Locate the cell with the specified text and output its [x, y] center coordinate. 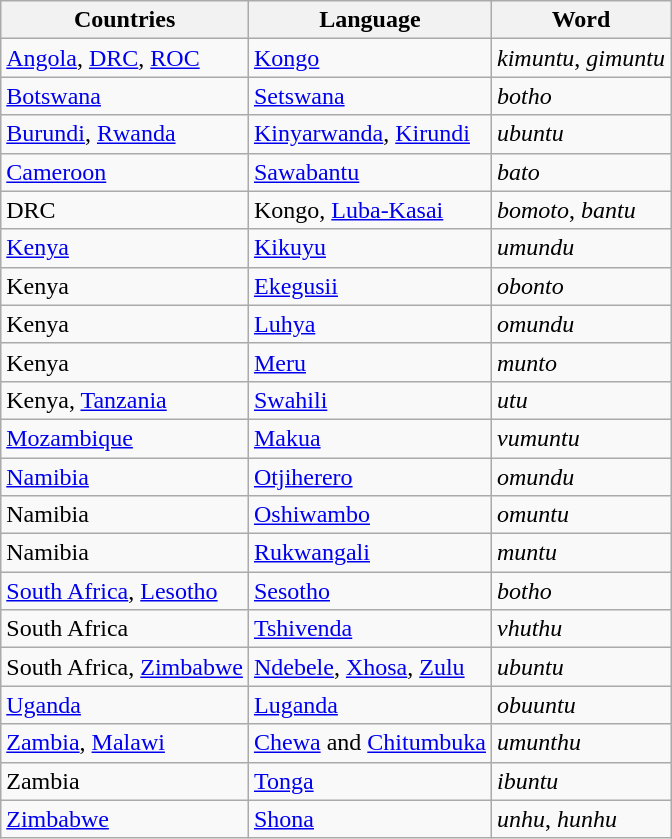
Kongo [370, 58]
DRC [125, 210]
Burundi, Rwanda [125, 134]
Luganda [370, 705]
Mozambique [125, 438]
bomoto, bantu [580, 210]
vumuntu [580, 438]
South Africa, Zimbabwe [125, 667]
Kongo, Luba-Kasai [370, 210]
Luhya [370, 324]
Oshiwambo [370, 515]
bato [580, 172]
Makua [370, 438]
Kikuyu [370, 248]
Zimbabwe [125, 819]
Tshivenda [370, 629]
umunthu [580, 743]
obuuntu [580, 705]
Cameroon [125, 172]
omuntu [580, 515]
Zambia [125, 781]
Swahili [370, 400]
South Africa [125, 629]
munto [580, 362]
Botswana [125, 96]
Word [580, 20]
Rukwangali [370, 553]
Setswana [370, 96]
vhuthu [580, 629]
Angola, DRC, ROC [125, 58]
Countries [125, 20]
Zambia, Malawi [125, 743]
muntu [580, 553]
South Africa, Lesotho [125, 591]
Kinyarwanda, Kirundi [370, 134]
Meru [370, 362]
kimuntu, gimuntu [580, 58]
Ndebele, Xhosa, Zulu [370, 667]
unhu, hunhu [580, 819]
Tonga [370, 781]
Uganda [125, 705]
Sawabantu [370, 172]
umundu [580, 248]
Chewa and Chitumbuka [370, 743]
ibuntu [580, 781]
utu [580, 400]
Sesotho [370, 591]
obonto [580, 286]
Kenya, Tanzania [125, 400]
Ekegusii [370, 286]
Language [370, 20]
Otjiherero [370, 477]
Shona [370, 819]
